Provide the [X, Y] coordinate of the cell's center where the given text is located.  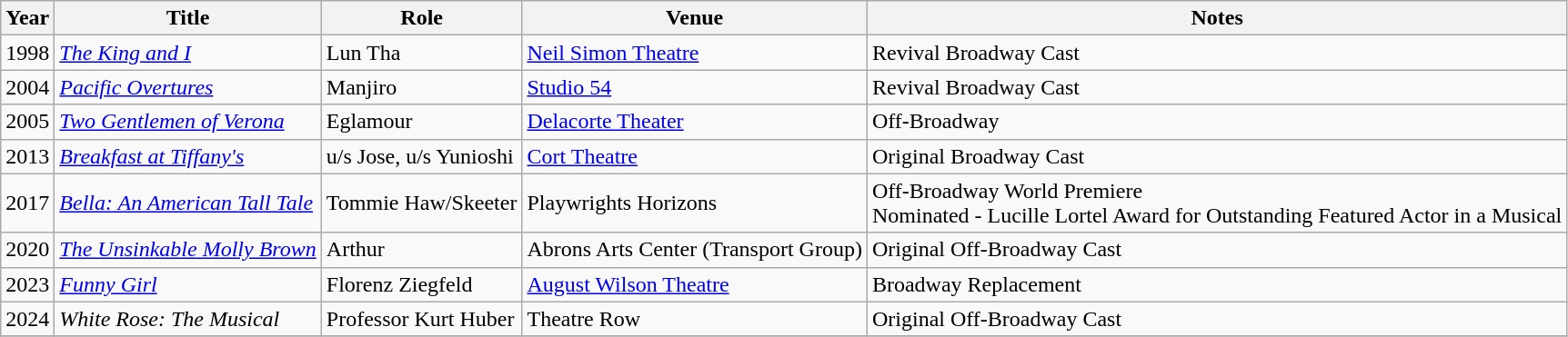
Theatre Row [695, 319]
Neil Simon Theatre [695, 53]
Lun Tha [422, 53]
Title [187, 18]
2023 [27, 284]
Professor Kurt Huber [422, 319]
Broadway Replacement [1217, 284]
The King and I [187, 53]
Manjiro [422, 87]
Off-Broadway [1217, 122]
August Wilson Theatre [695, 284]
Role [422, 18]
2017 [27, 203]
2004 [27, 87]
Original Broadway Cast [1217, 156]
Arthur [422, 250]
Tommie Haw/Skeeter [422, 203]
The Unsinkable Molly Brown [187, 250]
Studio 54 [695, 87]
Playwrights Horizons [695, 203]
Notes [1217, 18]
2024 [27, 319]
Eglamour [422, 122]
2005 [27, 122]
Breakfast at Tiffany's [187, 156]
Funny Girl [187, 284]
1998 [27, 53]
2013 [27, 156]
Delacorte Theater [695, 122]
Florenz Ziegfeld [422, 284]
Two Gentlemen of Verona [187, 122]
Pacific Overtures [187, 87]
White Rose: The Musical [187, 319]
Venue [695, 18]
Bella: An American Tall Tale [187, 203]
2020 [27, 250]
Cort Theatre [695, 156]
Off-Broadway World Premiere Nominated - Lucille Lortel Award for Outstanding Featured Actor in a Musical [1217, 203]
u/s Jose, u/s Yunioshi [422, 156]
Year [27, 18]
Abrons Arts Center (Transport Group) [695, 250]
